Determine the [X, Y] coordinate at the center of the cell enclosing the given text.  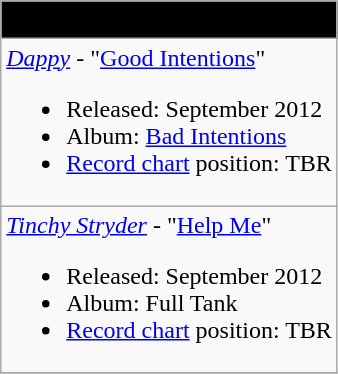
Dappy - "Good Intentions"Released: September 2012Album: Bad IntentionsRecord chart position: TBR [170, 122]
Information [170, 20]
Tinchy Stryder - "Help Me"Released: September 2012Album: Full TankRecord chart position: TBR [170, 290]
